For the text-containing cell, return its midpoint in [X, Y] coordinate format. 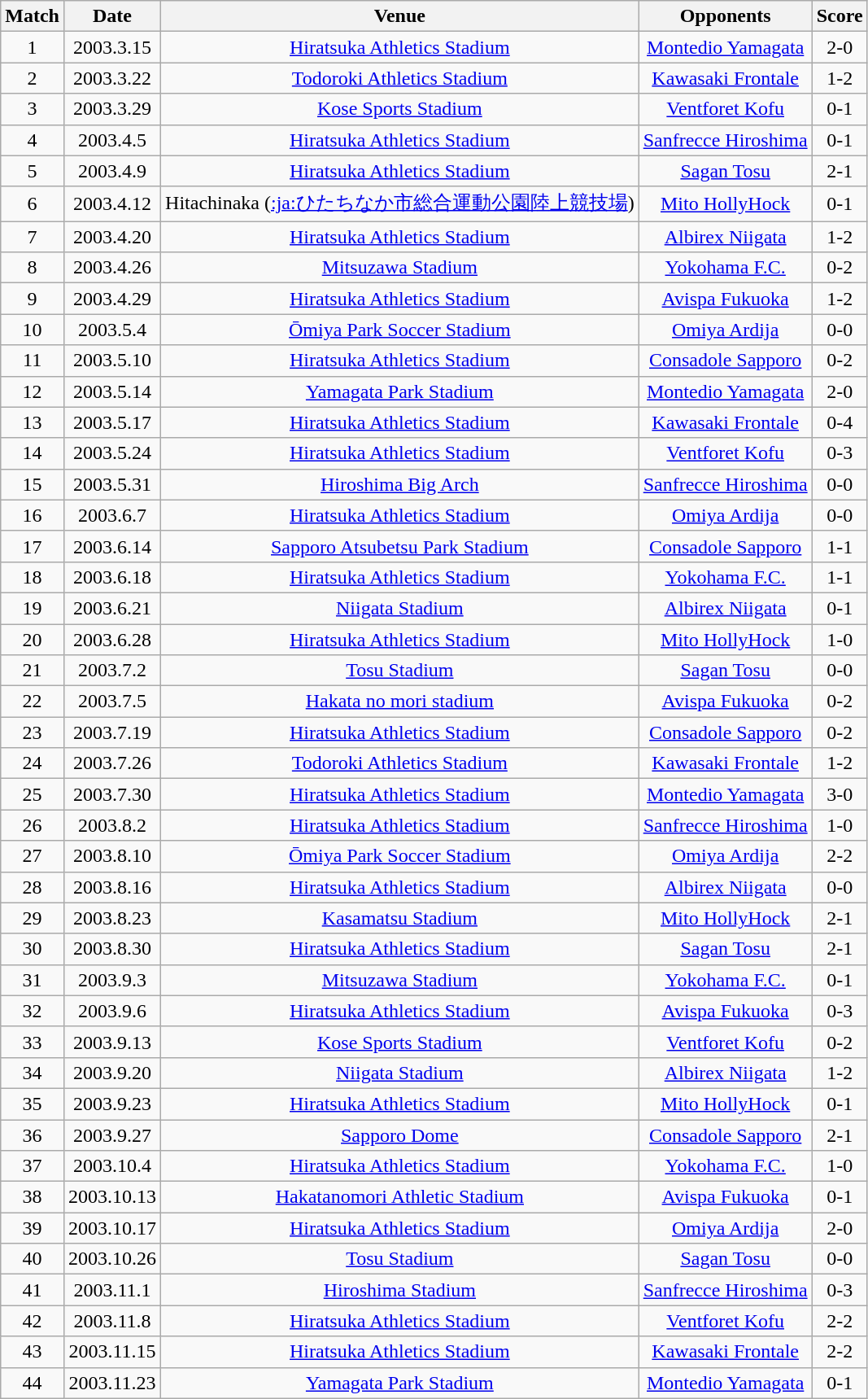
2003.7.19 [112, 732]
41 [33, 1290]
2003.4.20 [112, 237]
2003.7.30 [112, 794]
2003.11.1 [112, 1290]
17 [33, 546]
16 [33, 515]
13 [33, 422]
2003.6.21 [112, 608]
42 [33, 1321]
Hitachinaka (:ja:ひたちなか市総合運動公園陸上競技場) [400, 203]
Opponents [726, 16]
2003.5.24 [112, 453]
2003.9.27 [112, 1135]
2003.10.26 [112, 1259]
2003.8.23 [112, 918]
Score [840, 16]
2003.8.10 [112, 856]
44 [33, 1383]
2003.9.23 [112, 1104]
7 [33, 237]
2003.5.31 [112, 484]
Sapporo Dome [400, 1135]
2003.4.12 [112, 203]
18 [33, 577]
32 [33, 1011]
2003.11.23 [112, 1383]
30 [33, 949]
11 [33, 361]
3 [33, 109]
38 [33, 1197]
19 [33, 608]
9 [33, 299]
2003.3.15 [112, 47]
2003.4.5 [112, 140]
2003.10.17 [112, 1228]
2003.9.6 [112, 1011]
2003.9.3 [112, 980]
2003.7.2 [112, 671]
2003.4.29 [112, 299]
4 [33, 140]
28 [33, 887]
2003.7.5 [112, 702]
25 [33, 794]
2003.10.4 [112, 1166]
40 [33, 1259]
35 [33, 1104]
2003.3.22 [112, 78]
2003.7.26 [112, 763]
2003.6.28 [112, 639]
39 [33, 1228]
Hakata no mori stadium [400, 702]
2003.11.15 [112, 1352]
2003.5.10 [112, 361]
24 [33, 763]
36 [33, 1135]
2003.3.29 [112, 109]
Date [112, 16]
Hiroshima Big Arch [400, 484]
2 [33, 78]
12 [33, 391]
2003.5.14 [112, 391]
2003.8.16 [112, 887]
2003.4.26 [112, 268]
43 [33, 1352]
5 [33, 171]
2003.4.9 [112, 171]
6 [33, 203]
Sapporo Atsubetsu Park Stadium [400, 546]
20 [33, 639]
0-4 [840, 422]
3-0 [840, 794]
2003.6.7 [112, 515]
26 [33, 825]
2003.5.17 [112, 422]
14 [33, 453]
1 [33, 47]
Venue [400, 16]
33 [33, 1042]
2003.5.4 [112, 330]
Kasamatsu Stadium [400, 918]
2003.6.18 [112, 577]
Match [33, 16]
27 [33, 856]
34 [33, 1073]
2003.10.13 [112, 1197]
2003.6.14 [112, 546]
37 [33, 1166]
23 [33, 732]
2003.8.2 [112, 825]
2003.11.8 [112, 1321]
15 [33, 484]
31 [33, 980]
2003.9.13 [112, 1042]
Hiroshima Stadium [400, 1290]
2003.9.20 [112, 1073]
21 [33, 671]
8 [33, 268]
2003.8.30 [112, 949]
22 [33, 702]
10 [33, 330]
Hakatanomori Athletic Stadium [400, 1197]
29 [33, 918]
